Scan for the cell matching the given text and deliver its [x, y] coordinate at center. 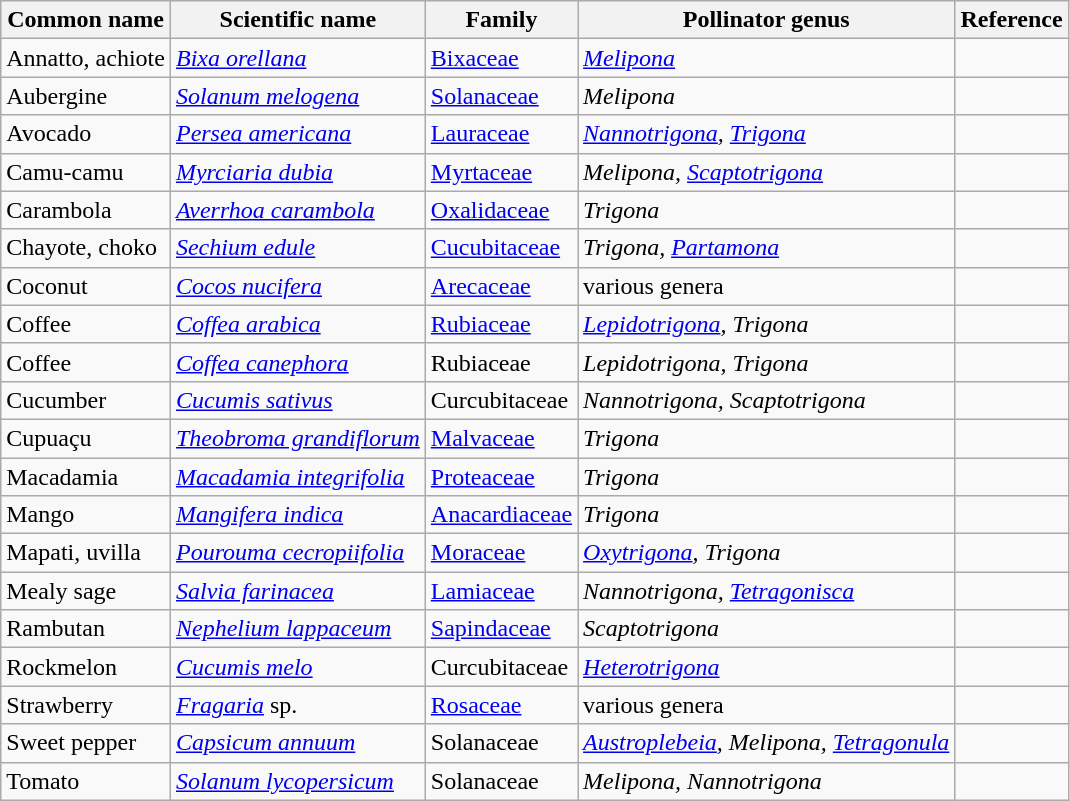
Rambutan [86, 629]
Salvia farinacea [298, 591]
Persea americana [298, 134]
Mangifera indica [298, 515]
Austroplebeia, Melipona, Tetragonula [766, 743]
Oxytrigona, Trigona [766, 553]
Rosaceae [501, 705]
Capsicum annuum [298, 743]
Cucubitaceae [501, 248]
Coconut [86, 286]
Solanum melogena [298, 96]
Cucumber [86, 400]
Lamiaceae [501, 591]
Anacardiaceae [501, 515]
Mango [86, 515]
Common name [86, 20]
Nannotrigona, Trigona [766, 134]
Heterotrigona [766, 667]
Trigona, Partamona [766, 248]
Coffea arabica [298, 324]
Melipona, Nannotrigona [766, 781]
Aubergine [86, 96]
Tomato [86, 781]
Rockmelon [86, 667]
Moraceae [501, 553]
Averrhoa carambola [298, 210]
Lauraceae [501, 134]
Mealy sage [86, 591]
Macadamia [86, 477]
Bixaceae [501, 58]
Myrciaria dubia [298, 172]
Cocos nucifera [298, 286]
Pollinator genus [766, 20]
Coffea canephora [298, 362]
Pourouma cecropiifolia [298, 553]
Avocado [86, 134]
Carambola [86, 210]
Proteaceae [501, 477]
Nephelium lappaceum [298, 629]
Chayote, choko [86, 248]
Scientific name [298, 20]
Mapati, uvilla [86, 553]
Theobroma grandiflorum [298, 438]
Arecaceae [501, 286]
Cucumis sativus [298, 400]
Solanum lycopersicum [298, 781]
Sweet pepper [86, 743]
Scaptotrigona [766, 629]
Fragaria sp. [298, 705]
Family [501, 20]
Camu-camu [86, 172]
Myrtaceae [501, 172]
Malvaceae [501, 438]
Nannotrigona, Scaptotrigona [766, 400]
Annatto, achiote [86, 58]
Bixa orellana [298, 58]
Nannotrigona, Tetragonisca [766, 591]
Melipona, Scaptotrigona [766, 172]
Oxalidaceae [501, 210]
Cucumis melo [298, 667]
Sapindaceae [501, 629]
Macadamia integrifolia [298, 477]
Cupuaçu [86, 438]
Reference [1012, 20]
Strawberry [86, 705]
Sechium edule [298, 248]
